Scan for the cell matching the given text and deliver its (x, y) coordinate at center. 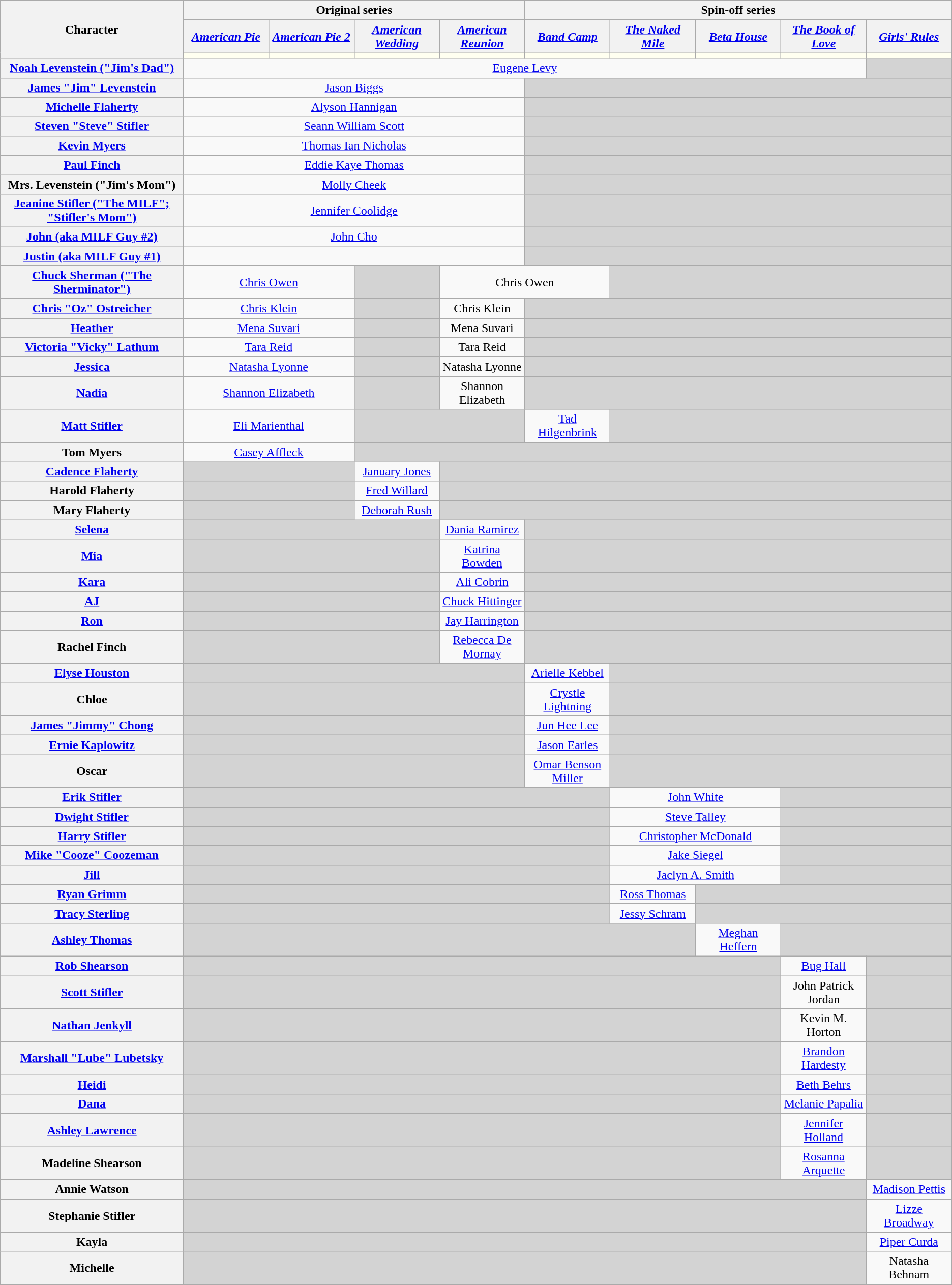
Ashley Lawrence (92, 1130)
Character (92, 29)
Rachel Finch (92, 647)
Ryan Grimm (92, 894)
Jennifer Holland (823, 1130)
Jill (92, 875)
Bug Hall (823, 966)
Eli Marienthal (269, 426)
Ross Thomas (653, 894)
American Wedding (397, 37)
Spin-off series (738, 10)
Chuck Hittinger (482, 601)
Stephanie Stifler (92, 1215)
Melanie Papalia (823, 1104)
Lizze Broadway (909, 1215)
Matt Stifler (92, 426)
Chloe (92, 700)
Harry Stifler (92, 836)
Kevin M. Horton (823, 1025)
Deborah Rush (397, 510)
January Jones (397, 471)
American Pie (226, 37)
Jeanine Stifler ("The MILF"; "Stifler's Mom") (92, 211)
Jake Siegel (696, 855)
Piper Curda (909, 1242)
Chuck Sherman ("The Sherminator") (92, 283)
Band Camp (568, 37)
American Pie 2 (311, 37)
Oscar (92, 771)
Natasha Behnam (909, 1268)
Nadia (92, 393)
Noah Levenstein ("Jim's Dad") (92, 68)
Kara (92, 582)
John White (696, 797)
Brandon Hardesty (823, 1059)
Ernie Kaplowitz (92, 745)
Nathan Jenkyll (92, 1025)
Crystle Lightning (568, 700)
Michelle Flaherty (92, 107)
Steven "Steve" Stifler (92, 126)
Madison Pettis (909, 1189)
American Reunion (482, 37)
Mike "Cooze" Coozeman (92, 855)
Rebecca De Mornay (482, 647)
Jennifer Coolidge (354, 211)
Rosanna Arquette (823, 1163)
Alyson Hannigan (354, 107)
Steve Talley (696, 817)
Jaclyn A. Smith (696, 875)
Marshall "Lube" Lubetsky (92, 1059)
Molly Cheek (354, 184)
Ashley Thomas (92, 940)
Meghan Heffern (738, 940)
Paul Finch (92, 165)
Mia (92, 555)
Elyse Houston (92, 673)
Scott Stifler (92, 992)
Tom Myers (92, 452)
Harold Flaherty (92, 491)
Selena (92, 529)
Girls' Rules (909, 37)
Dwight Stifler (92, 817)
Victoria "Vicky" Lathum (92, 347)
Ali Cobrin (482, 582)
AJ (92, 601)
Jay Harrington (482, 621)
Thomas Ian Nicholas (354, 145)
Madeline Shearson (92, 1163)
James "Jimmy" Chong (92, 726)
Mrs. Levenstein ("Jim's Mom") (92, 184)
Kevin Myers (92, 145)
Dana (92, 1104)
Original series (354, 10)
Katrina Bowden (482, 555)
Fred Willard (397, 491)
Eugene Levy (525, 68)
The Book of Love (823, 37)
Beth Behrs (823, 1085)
Tracy Sterling (92, 913)
John (aka MILF Guy #2) (92, 236)
John Cho (354, 236)
Jason Biggs (354, 87)
Tad Hilgenbrink (568, 426)
Casey Affleck (269, 452)
Cadence Flaherty (92, 471)
Jason Earles (568, 745)
Rob Shearson (92, 966)
Jessy Schram (653, 913)
Kayla (92, 1242)
Jun Hee Lee (568, 726)
John Patrick Jordan (823, 992)
Seann William Scott (354, 126)
Annie Watson (92, 1189)
Eddie Kaye Thomas (354, 165)
Christopher McDonald (696, 836)
Heidi (92, 1085)
Beta House (738, 37)
Ron (92, 621)
Michelle (92, 1268)
Justin (aka MILF Guy #1) (92, 256)
The Naked Mile (653, 37)
Chris "Oz" Ostreicher (92, 309)
Dania Ramirez (482, 529)
James "Jim" Levenstein (92, 87)
Mary Flaherty (92, 510)
Omar Benson Miller (568, 771)
Arielle Kebbel (568, 673)
Heather (92, 328)
Erik Stifler (92, 797)
Jessica (92, 367)
